Determine the [X, Y] coordinate at the center of the cell enclosing the given text.  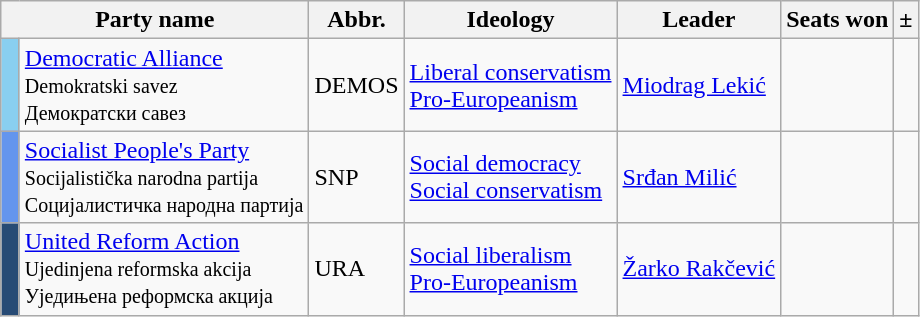
Party name [155, 20]
SNP [356, 177]
Abbr. [356, 20]
Srđan Milić [699, 177]
Social liberalismPro-Europeanism [510, 269]
DEMOS [356, 85]
Seats won [838, 20]
Miodrag Lekić [699, 85]
Democratic AllianceDemokratski savezДемократски савез [164, 85]
Socialist People's PartySocijalistička narodna partijaСоцијалистичка народна партија [164, 177]
Leader [699, 20]
Ideology [510, 20]
± [906, 20]
United Reform ActionUjedinjena reformska akcijaУједињена реформска акција [164, 269]
URA [356, 269]
Liberal conservatismPro-Europeanism [510, 85]
Social democracySocial conservatism [510, 177]
Žarko Rakčević [699, 269]
